Return [X, Y] of the center of cell containing provided text 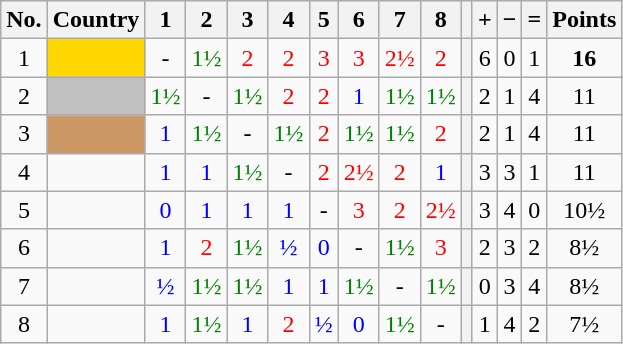
− [510, 20]
No. [24, 20]
+ [484, 20]
= [534, 20]
7½ [584, 324]
10½ [584, 210]
Country [96, 20]
Points [584, 20]
16 [584, 58]
